Capture the cell that displays the provided text and extract its [X, Y] central coordinate. 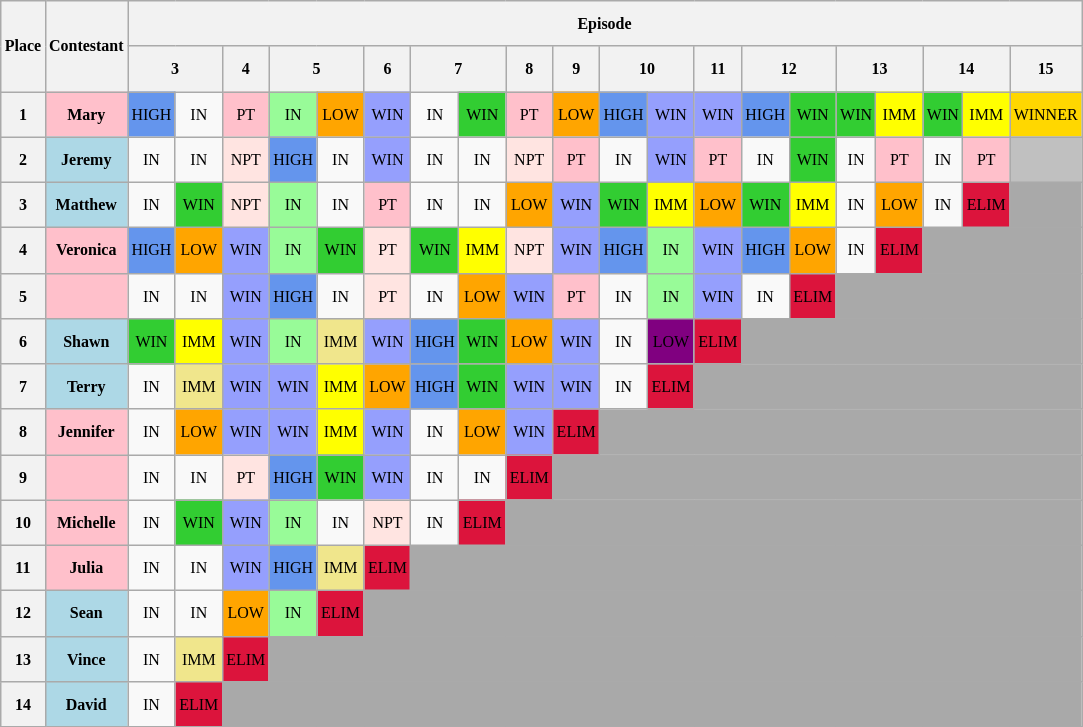
WINNER [1046, 114]
Sean [86, 612]
Michelle [86, 522]
Shawn [86, 340]
Mary [86, 114]
15 [1046, 68]
Terry [86, 386]
David [86, 704]
1 [23, 114]
Jeremy [86, 160]
Vince [86, 658]
Jennifer [86, 432]
Matthew [86, 204]
2 [23, 160]
Veronica [86, 250]
Place [23, 46]
Contestant [86, 46]
Julia [86, 568]
Episode [605, 22]
